Capture the cell that displays the provided text and extract its [x, y] central coordinate. 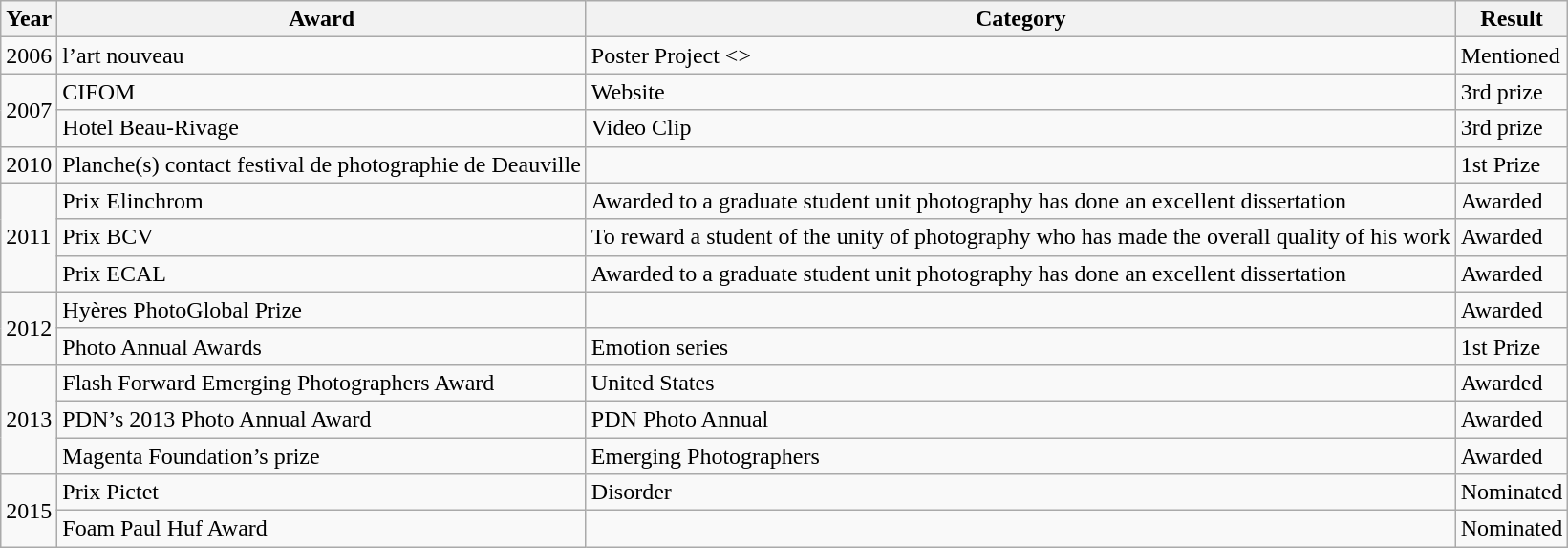
PDN Photo Annual [1020, 419]
Disorder [1020, 493]
PDN’s 2013 Photo Annual Award [322, 419]
CIFOM [322, 92]
Video Clip [1020, 128]
Emotion series [1020, 346]
Prix ECAL [322, 274]
2007 [29, 110]
2015 [29, 511]
Emerging Photographers [1020, 456]
Hotel Beau-Rivage [322, 128]
Award [322, 19]
2011 [29, 237]
Foam Paul Huf Award [322, 529]
To reward a student of the unity of photography who has made the overall quality of his work [1020, 237]
Prix BCV [322, 237]
Website [1020, 92]
Flash Forward Emerging Photographers Award [322, 383]
2013 [29, 419]
Mentioned [1512, 55]
Hyères PhotoGlobal Prize [322, 310]
2010 [29, 164]
United States [1020, 383]
Poster Project <> [1020, 55]
Planche(s) contact festival de photographie de Deauville [322, 164]
Result [1512, 19]
2006 [29, 55]
l’art nouveau [322, 55]
Prix Pictet [322, 493]
Category [1020, 19]
2012 [29, 328]
Magenta Foundation’s prize [322, 456]
Prix Elinchrom [322, 201]
Photo Annual Awards [322, 346]
Year [29, 19]
